Capture the cell that displays the provided text and extract its [X, Y] central coordinate. 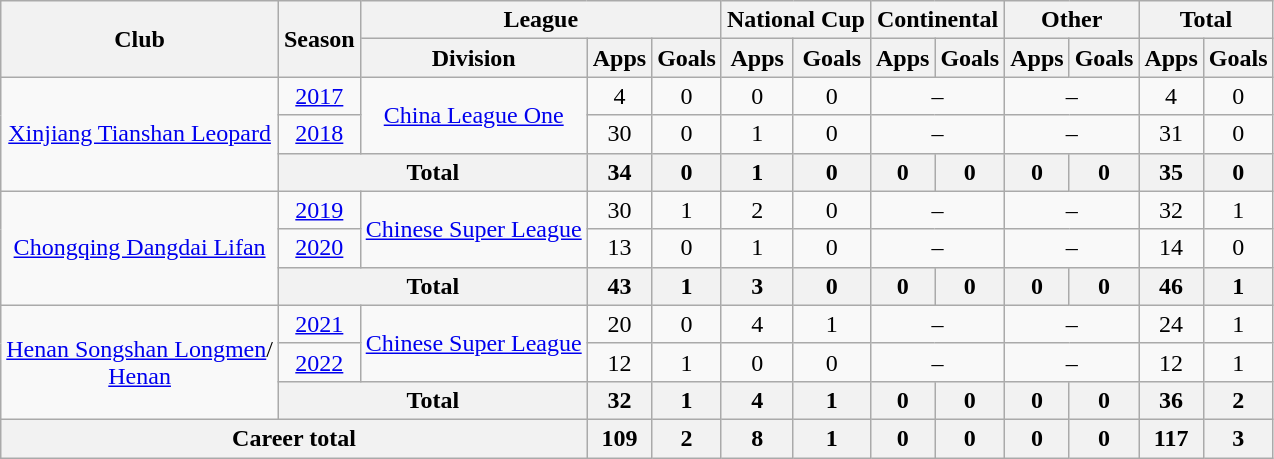
31 [1171, 134]
13 [619, 248]
109 [619, 438]
China League One [474, 115]
36 [1171, 400]
League [540, 20]
20 [619, 324]
Xinjiang Tianshan Leopard [140, 134]
34 [619, 172]
National Cup [796, 20]
Other [1072, 20]
46 [1171, 286]
43 [619, 286]
2018 [319, 134]
8 [757, 438]
Division [474, 58]
2021 [319, 324]
14 [1171, 248]
24 [1171, 324]
2022 [319, 362]
Club [140, 39]
35 [1171, 172]
Career total [294, 438]
117 [1171, 438]
Chongqing Dangdai Lifan [140, 248]
Continental [937, 20]
Season [319, 39]
2020 [319, 248]
2019 [319, 210]
Henan Songshan Longmen/Henan [140, 362]
2017 [319, 96]
